Locate the cell with the specified text and output its (X, Y) center coordinate. 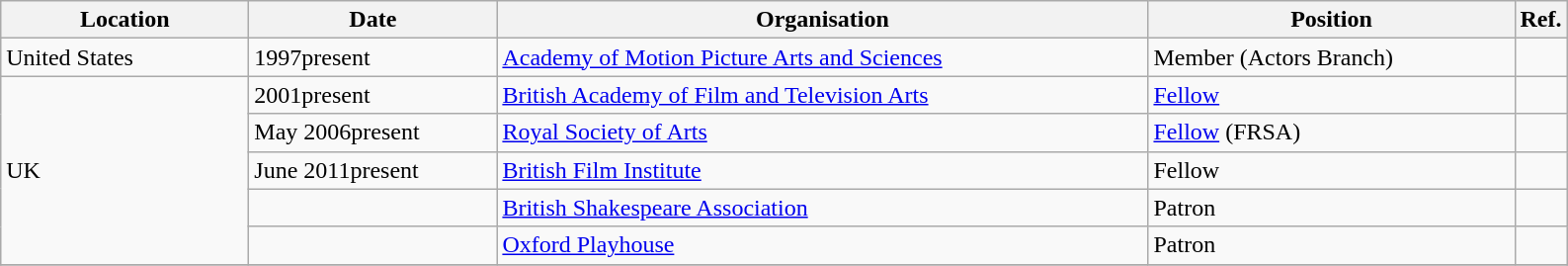
May 2006present (373, 133)
Ref. (1541, 20)
1997present (373, 57)
2001present (373, 95)
Royal Society of Arts (822, 133)
United States (124, 57)
Location (124, 20)
June 2011present (373, 170)
British Academy of Film and Television Arts (822, 95)
Fellow (FRSA) (1332, 133)
British Film Institute (822, 170)
Position (1332, 20)
Member (Actors Branch) (1332, 57)
Date (373, 20)
Oxford Playhouse (822, 245)
Organisation (822, 20)
Academy of Motion Picture Arts and Sciences (822, 57)
British Shakespeare Association (822, 208)
UK (124, 170)
